Return (x, y) of the center of cell containing provided text 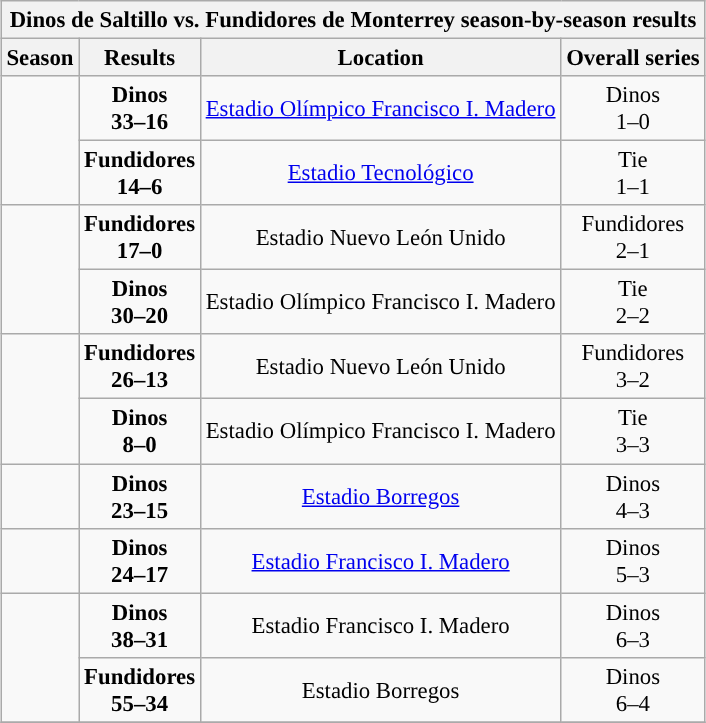
Dinos 24–17 (140, 560)
Dinos 6–4 (633, 690)
Tie 1–1 (633, 174)
Dinos 8–0 (140, 432)
Dinos 38–31 (140, 626)
Location (380, 57)
Estadio Tecnológico (380, 174)
Dinos 1–0 (633, 108)
Results (140, 57)
Fundidores 17–0 (140, 238)
Fundidores 2–1 (633, 238)
Dinos 4–3 (633, 496)
Dinos 5–3 (633, 560)
Tie 3–3 (633, 432)
Fundidores 14–6 (140, 174)
Dinos 6–3 (633, 626)
Dinos 30–20 (140, 302)
Season (40, 57)
Dinos 33–16 (140, 108)
Dinos 23–15 (140, 496)
Dinos de Saltillo vs. Fundidores de Monterrey season-by-season results (353, 20)
Fundidores 55–34 (140, 690)
Tie 2–2 (633, 302)
Fundidores 26–13 (140, 366)
Fundidores 3–2 (633, 366)
Overall series (633, 57)
